Detect which cell encompasses the target text, then output its (X, Y) center coordinate. 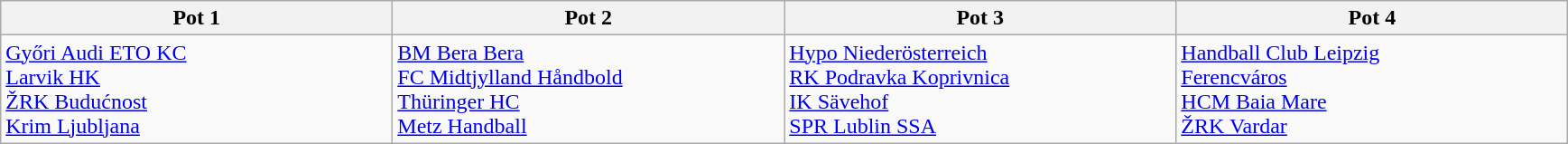
Pot 3 (980, 18)
Győri Audi ETO KC Larvik HK ŽRK Budućnost Krim Ljubljana (197, 89)
Pot 4 (1372, 18)
Pot 2 (589, 18)
BM Bera Bera FC Midtjylland Håndbold Thüringer HC Metz Handball (589, 89)
Hypo Niederösterreich RK Podravka Koprivnica IK Sävehof SPR Lublin SSA (980, 89)
Pot 1 (197, 18)
Handball Club Leipzig Ferencváros HCM Baia Mare ŽRK Vardar (1372, 89)
